Pinpoint the cell where the given text exists, returning its (x, y) midpoint coordinate. 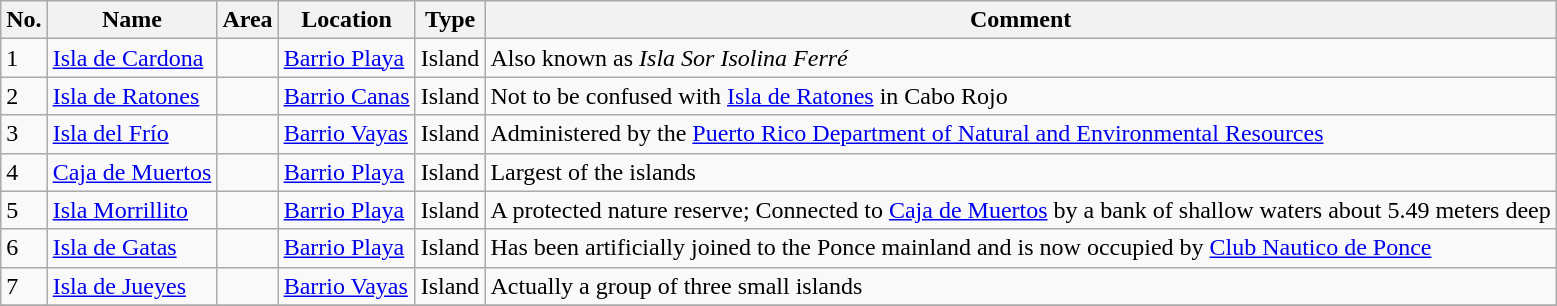
A protected nature reserve; Connected to Caja de Muertos by a bank of shallow waters about 5.49 meters deep (1020, 210)
Isla Morrillito (132, 210)
Isla de Gatas (132, 248)
7 (24, 286)
No. (24, 20)
Caja de Muertos (132, 172)
Area (248, 20)
1 (24, 58)
Isla de Cardona (132, 58)
Location (346, 20)
2 (24, 96)
Administered by the Puerto Rico Department of Natural and Environmental Resources (1020, 134)
Comment (1020, 20)
3 (24, 134)
Largest of the islands (1020, 172)
Barrio Canas (346, 96)
Has been artificially joined to the Ponce mainland and is now occupied by Club Nautico de Ponce (1020, 248)
Not to be confused with Isla de Ratones in Cabo Rojo (1020, 96)
6 (24, 248)
4 (24, 172)
Type (450, 20)
Actually a group of three small islands (1020, 286)
Isla de Ratones (132, 96)
Isla del Frío (132, 134)
Also known as Isla Sor Isolina Ferré (1020, 58)
5 (24, 210)
Name (132, 20)
Isla de Jueyes (132, 286)
